Detect which cell encompasses the target text, then output its [x, y] center coordinate. 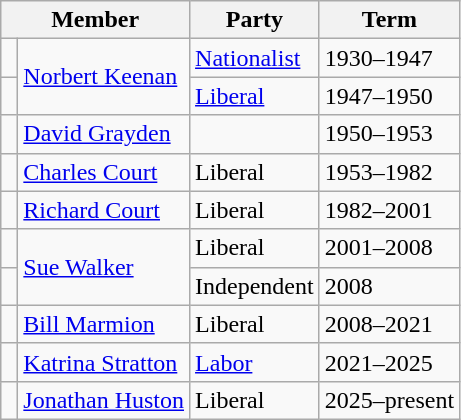
1947–1950 [389, 96]
Charles Court [104, 172]
Norbert Keenan [104, 77]
Bill Marmion [104, 324]
1930–1947 [389, 58]
2021–2025 [389, 362]
Independent [255, 286]
Jonathan Huston [104, 400]
Richard Court [104, 210]
Sue Walker [104, 267]
Katrina Stratton [104, 362]
1953–1982 [389, 172]
Nationalist [255, 58]
Term [389, 20]
1950–1953 [389, 134]
David Grayden [104, 134]
2025–present [389, 400]
1982–2001 [389, 210]
Labor [255, 362]
Party [255, 20]
2001–2008 [389, 248]
2008 [389, 286]
Member [96, 20]
2008–2021 [389, 324]
